Extract the (X, Y) coordinate from the center of the cell holding the provided text.  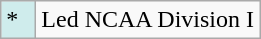
Led NCAA Division I (148, 20)
* (18, 20)
